Detect which cell encompasses the target text, then output its (x, y) center coordinate. 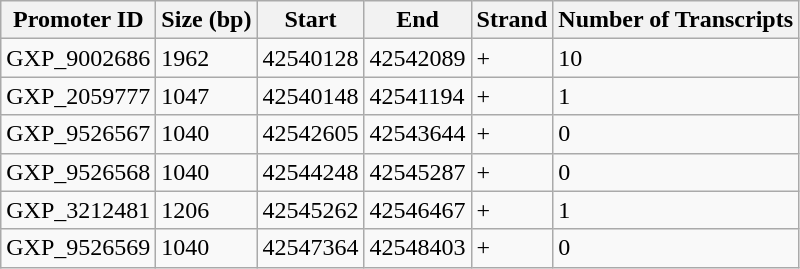
42545262 (310, 210)
1047 (206, 96)
42542605 (310, 134)
GXP_3212481 (78, 210)
42548403 (418, 248)
GXP_9526567 (78, 134)
42547364 (310, 248)
Number of Transcripts (676, 20)
End (418, 20)
42540148 (310, 96)
10 (676, 58)
GXP_2059777 (78, 96)
GXP_9002686 (78, 58)
42540128 (310, 58)
GXP_9526568 (78, 172)
42544248 (310, 172)
1962 (206, 58)
42546467 (418, 210)
42543644 (418, 134)
42541194 (418, 96)
GXP_9526569 (78, 248)
Start (310, 20)
42545287 (418, 172)
1206 (206, 210)
Strand (512, 20)
Promoter ID (78, 20)
42542089 (418, 58)
Size (bp) (206, 20)
